Locate the cell with the specified text and output its [X, Y] center coordinate. 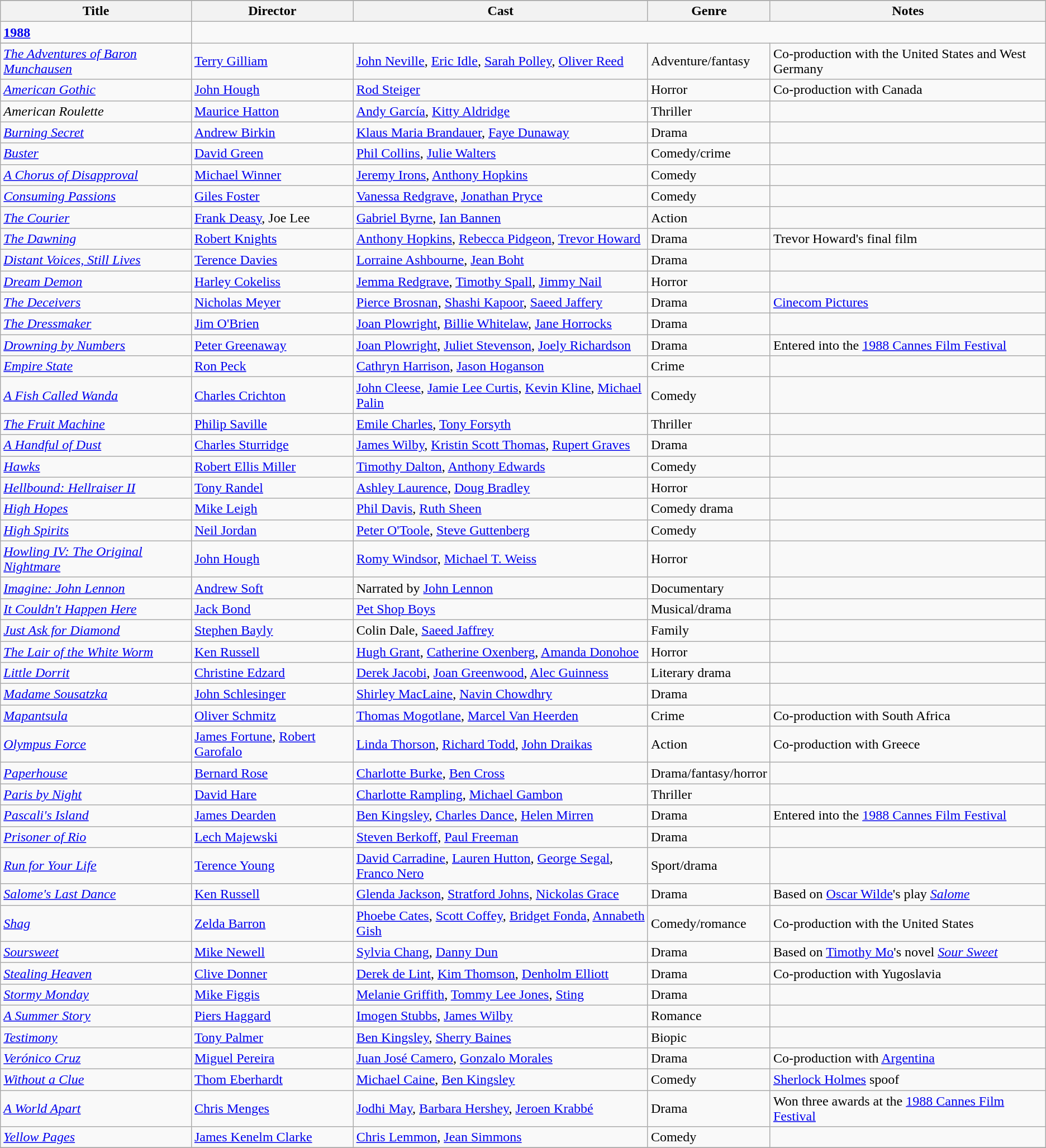
Steven Berkoff, Paul Freeman [501, 837]
Andrew Soft [272, 588]
Piers Haggard [272, 1016]
Little Dorrit [96, 673]
Oliver Schmitz [272, 716]
Soursweet [96, 952]
A World Apart [96, 1108]
Consuming Passions [96, 196]
Director [272, 11]
The Deceivers [96, 303]
Ashley Laurence, Doug Bradley [501, 488]
Based on Timothy Mo's novel Sour Sweet [907, 952]
Andy García, Kitty Aldridge [501, 111]
The Courier [96, 217]
Anthony Hopkins, Rebecca Pidgeon, Trevor Howard [501, 239]
Nicholas Meyer [272, 303]
Michael Caine, Ben Kingsley [501, 1080]
High Hopes [96, 509]
Stephen Bayly [272, 630]
Philip Saville [272, 424]
Buster [96, 154]
Charlotte Rampling, Michael Gambon [501, 794]
Mike Leigh [272, 509]
Clive Donner [272, 973]
Emile Charles, Tony Forsyth [501, 424]
A Handful of Dust [96, 445]
Biopic [709, 1037]
A Fish Called Wanda [96, 396]
Narrated by John Lennon [501, 588]
Co-production with the United States [907, 923]
Joan Plowright, Juliet Stevenson, Joely Richardson [501, 345]
Gabriel Byrne, Ian Bannen [501, 217]
Phil Davis, Ruth Sheen [501, 509]
Zelda Barron [272, 923]
Hellbound: Hellraiser II [96, 488]
Michael Winner [272, 175]
Mike Figgis [272, 994]
Run for Your Life [96, 866]
Chris Menges [272, 1108]
Ben Kingsley, Charles Dance, Helen Mirren [501, 816]
Cast [501, 11]
Prisoner of Rio [96, 837]
Co-production with Argentina [907, 1059]
Phil Collins, Julie Walters [501, 154]
Derek Jacobi, Joan Greenwood, Alec Guinness [501, 673]
Imogen Stubbs, James Wilby [501, 1016]
Sylvia Chang, Danny Dun [501, 952]
The Dressmaker [96, 324]
Won three awards at the 1988 Cannes Film Festival [907, 1108]
Hugh Grant, Catherine Oxenberg, Amanda Donohoe [501, 652]
Documentary [709, 588]
1988 [96, 32]
Distant Voices, Still Lives [96, 260]
Giles Foster [272, 196]
Joan Plowright, Billie Whitelaw, Jane Horrocks [501, 324]
Empire State [96, 366]
Linda Thorson, Richard Todd, John Draikas [501, 744]
Hawks [96, 466]
Chris Lemmon, Jean Simmons [501, 1137]
James Fortune, Robert Garofalo [272, 744]
Juan José Camero, Gonzalo Morales [501, 1059]
Jeremy Irons, Anthony Hopkins [501, 175]
Romy Windsor, Michael T. Weiss [501, 559]
Title [96, 11]
Stealing Heaven [96, 973]
Christine Edzard [272, 673]
Co-production with the United States and West Germany [907, 61]
Lorraine Ashbourne, Jean Boht [501, 260]
Salome's Last Dance [96, 894]
Tony Randel [272, 488]
Co-production with Greece [907, 744]
Yellow Pages [96, 1137]
Howling IV: The Original Nightmare [96, 559]
Andrew Birkin [272, 132]
Neil Jordan [272, 530]
Without a Clue [96, 1080]
Jodhi May, Barbara Hershey, Jeroen Krabbé [501, 1108]
Charles Sturridge [272, 445]
Drama/fantasy/horror [709, 773]
Genre [709, 11]
Trevor Howard's final film [907, 239]
Sherlock Holmes spoof [907, 1080]
Sport/drama [709, 866]
Pascali's Island [96, 816]
Madame Sousatzka [96, 694]
David Green [272, 154]
Co-production with Canada [907, 90]
Phoebe Cates, Scott Coffey, Bridget Fonda, Annabeth Gish [501, 923]
The Fruit Machine [96, 424]
Pierce Brosnan, Shashi Kapoor, Saeed Jaffery [501, 303]
Pet Shop Boys [501, 609]
Shirley MacLaine, Navin Chowdhry [501, 694]
Mapantsula [96, 716]
Comedy/romance [709, 923]
Cathryn Harrison, Jason Hoganson [501, 366]
Verónico Cruz [96, 1059]
Romance [709, 1016]
David Carradine, Lauren Hutton, George Segal, Franco Nero [501, 866]
The Lair of the White Worm [96, 652]
Robert Ellis Miller [272, 466]
Miguel Pereira [272, 1059]
Family [709, 630]
American Gothic [96, 90]
Mike Newell [272, 952]
Thom Eberhardt [272, 1080]
Paperhouse [96, 773]
Burning Secret [96, 132]
American Roulette [96, 111]
The Dawning [96, 239]
Lech Majewski [272, 837]
Stormy Monday [96, 994]
Dream Demon [96, 281]
Peter Greenaway [272, 345]
Rod Steiger [501, 90]
Glenda Jackson, Stratford Johns, Nickolas Grace [501, 894]
Peter O'Toole, Steve Guttenberg [501, 530]
Bernard Rose [272, 773]
Testimony [96, 1037]
Imagine: John Lennon [96, 588]
Vanessa Redgrave, Jonathan Pryce [501, 196]
Notes [907, 11]
Ben Kingsley, Sherry Baines [501, 1037]
Melanie Griffith, Tommy Lee Jones, Sting [501, 994]
Literary drama [709, 673]
Terence Young [272, 866]
David Hare [272, 794]
Terence Davies [272, 260]
Comedy drama [709, 509]
Adventure/fantasy [709, 61]
Musical/drama [709, 609]
Jemma Redgrave, Timothy Spall, Jimmy Nail [501, 281]
Klaus Maria Brandauer, Faye Dunaway [501, 132]
John Schlesinger [272, 694]
Paris by Night [96, 794]
John Cleese, Jamie Lee Curtis, Kevin Kline, Michael Palin [501, 396]
Comedy/crime [709, 154]
A Summer Story [96, 1016]
Terry Gilliam [272, 61]
John Neville, Eric Idle, Sarah Polley, Oliver Reed [501, 61]
Charles Crichton [272, 396]
A Chorus of Disapproval [96, 175]
Jim O'Brien [272, 324]
Robert Knights [272, 239]
Maurice Hatton [272, 111]
Shag [96, 923]
The Adventures of Baron Munchausen [96, 61]
Cinecom Pictures [907, 303]
James Wilby, Kristin Scott Thomas, Rupert Graves [501, 445]
Co-production with Yugoslavia [907, 973]
Colin Dale, Saeed Jaffrey [501, 630]
James Kenelm Clarke [272, 1137]
Harley Cokeliss [272, 281]
Olympus Force [96, 744]
Co-production with South Africa [907, 716]
Just Ask for Diamond [96, 630]
Timothy Dalton, Anthony Edwards [501, 466]
James Dearden [272, 816]
Frank Deasy, Joe Lee [272, 217]
High Spirits [96, 530]
Ron Peck [272, 366]
Tony Palmer [272, 1037]
Jack Bond [272, 609]
Drowning by Numbers [96, 345]
Based on Oscar Wilde's play Salome [907, 894]
Derek de Lint, Kim Thomson, Denholm Elliott [501, 973]
Thomas Mogotlane, Marcel Van Heerden [501, 716]
It Couldn't Happen Here [96, 609]
Charlotte Burke, Ben Cross [501, 773]
